Extract the (x, y) coordinate from the center of the cell holding the provided text.  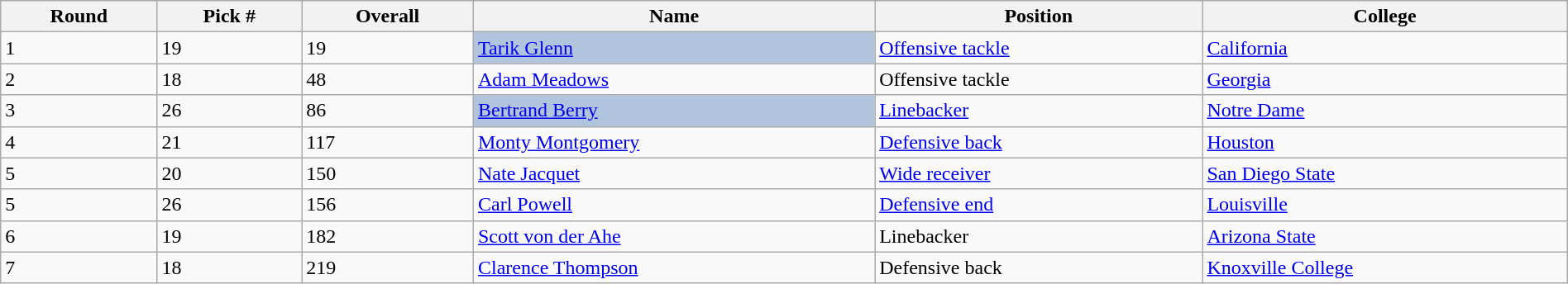
Houston (1384, 142)
21 (230, 142)
156 (388, 205)
Overall (388, 17)
7 (79, 267)
48 (388, 79)
California (1384, 48)
San Diego State (1384, 173)
Nate Jacquet (673, 173)
Round (79, 17)
117 (388, 142)
4 (79, 142)
182 (388, 236)
Carl Powell (673, 205)
Position (1039, 17)
Clarence Thompson (673, 267)
Arizona State (1384, 236)
Wide receiver (1039, 173)
Tarik Glenn (673, 48)
Adam Meadows (673, 79)
86 (388, 111)
Bertrand Berry (673, 111)
219 (388, 267)
Scott von der Ahe (673, 236)
Pick # (230, 17)
Notre Dame (1384, 111)
Defensive end (1039, 205)
Monty Montgomery (673, 142)
Georgia (1384, 79)
Louisville (1384, 205)
College (1384, 17)
150 (388, 173)
1 (79, 48)
6 (79, 236)
Name (673, 17)
Knoxville College (1384, 267)
3 (79, 111)
20 (230, 173)
2 (79, 79)
